Provide the (x, y) coordinate of the cell's center where the given text is located.  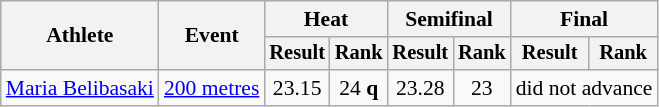
Final (584, 19)
200 metres (212, 88)
24 q (359, 88)
Heat (326, 19)
Event (212, 36)
23 (482, 88)
Semifinal (450, 19)
Maria Belibasaki (80, 88)
23.28 (421, 88)
23.15 (297, 88)
did not advance (584, 88)
Athlete (80, 36)
